Extract the [x, y] coordinate from the center of the cell holding the provided text.  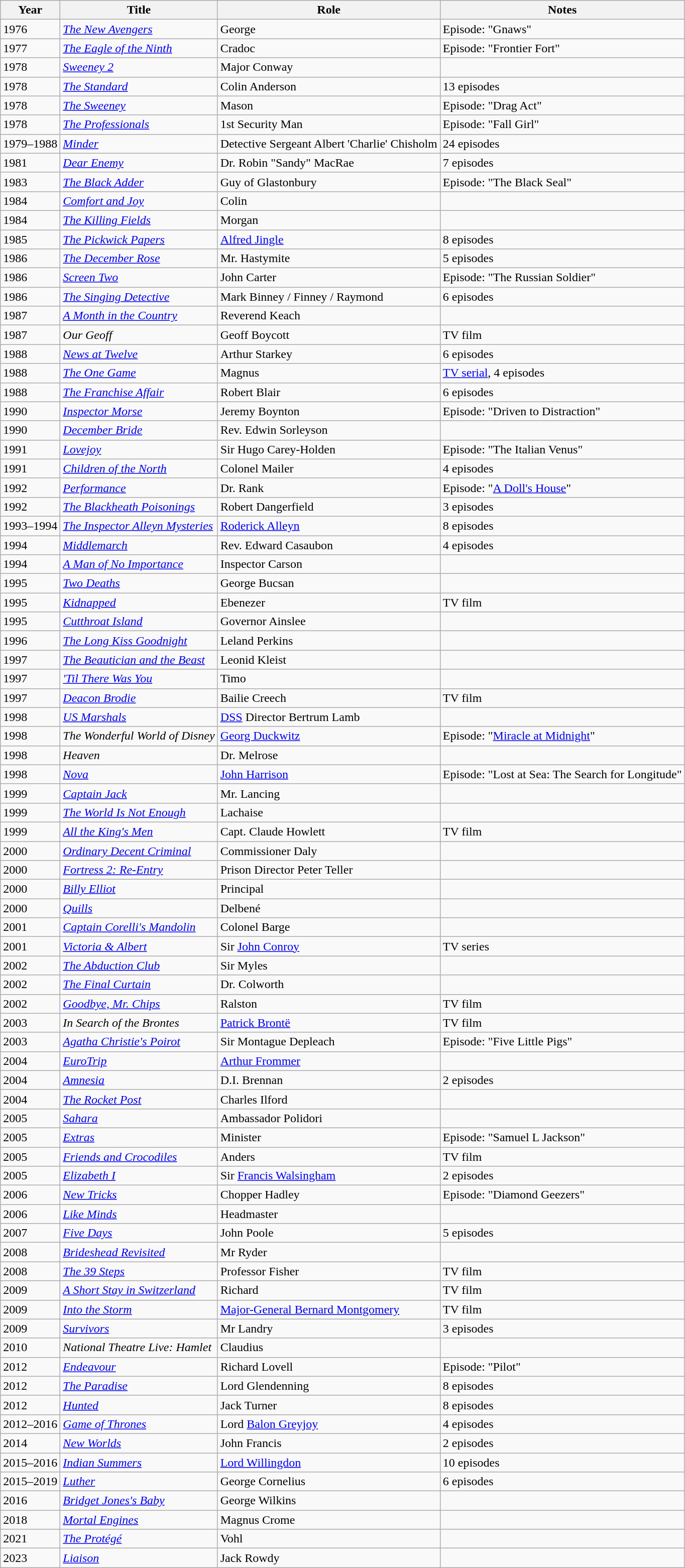
The Paradise [139, 1386]
Lovejoy [139, 449]
Mr Landry [328, 1329]
Sir Myles [328, 966]
Comfort and Joy [139, 201]
2007 [30, 1233]
Kidnapped [139, 602]
The Pickwick Papers [139, 239]
Extras [139, 1137]
Charles Ilford [328, 1099]
The Singing Detective [139, 297]
1996 [30, 641]
2010 [30, 1348]
Five Days [139, 1233]
Prison Director Peter Teller [328, 870]
Lord Glendenning [328, 1386]
Georg Duckwitz [328, 736]
News at Twelve [139, 354]
Bailie Creech [328, 698]
John Francis [328, 1443]
Elizabeth I [139, 1176]
Amnesia [139, 1080]
Episode: "Lost at Sea: The Search for Longitude" [562, 774]
Geoff Boycott [328, 335]
Year [30, 10]
The Abduction Club [139, 966]
Chopper Hadley [328, 1195]
US Marshals [139, 717]
Episode: "The Russian Soldier" [562, 278]
Guy of Glastonbury [328, 182]
Sir Montague Depleach [328, 1042]
Arthur Starkey [328, 354]
Mr Ryder [328, 1252]
Endeavour [139, 1367]
Episode: "Frontier Fort" [562, 48]
The 39 Steps [139, 1271]
A Month in the Country [139, 316]
George Cornelius [328, 1482]
New Tricks [139, 1195]
Title [139, 10]
Sweeney 2 [139, 67]
Fortress 2: Re-Entry [139, 870]
Rev. Edward Casaubon [328, 545]
Episode: "Diamond Geezers" [562, 1195]
Colin [328, 201]
Screen Two [139, 278]
Vohl [328, 1539]
24 episodes [562, 144]
1993–1994 [30, 526]
2012–2016 [30, 1424]
'Til There Was You [139, 679]
Minister [328, 1137]
Billy Elliot [139, 889]
Richard [328, 1290]
The Sweeney [139, 105]
The World Is Not Enough [139, 812]
2023 [30, 1558]
Ambassador Polidori [328, 1118]
The Protégé [139, 1539]
Deacon Brodie [139, 698]
Lachaise [328, 812]
Mortal Engines [139, 1520]
Leonid Kleist [328, 660]
TV serial, 4 episodes [562, 373]
1981 [30, 163]
The December Rose [139, 259]
Episode: "The Black Seal" [562, 182]
Episode: "Driven to Distraction" [562, 411]
Principal [328, 889]
7 episodes [562, 163]
Rev. Edwin Sorleyson [328, 430]
George [328, 29]
Episode: "Pilot" [562, 1367]
December Bride [139, 430]
Mr. Lancing [328, 793]
Luther [139, 1482]
Robert Dangerfield [328, 507]
Episode: "Drag Act" [562, 105]
Cutthroat Island [139, 622]
Capt. Claude Howlett [328, 831]
Alfred Jingle [328, 239]
Lord Balon Greyjoy [328, 1424]
Nova [139, 774]
The Killing Fields [139, 220]
Survivors [139, 1329]
Episode: "A Doll's House" [562, 488]
Friends and Crocodiles [139, 1156]
The Franchise Affair [139, 392]
Episode: "Samuel L Jackson" [562, 1137]
Minder [139, 144]
Colonel Mailer [328, 468]
Episode: "Fall Girl" [562, 125]
A Short Stay in Switzerland [139, 1290]
Headmaster [328, 1214]
Notes [562, 10]
Richard Lovell [328, 1367]
10 episodes [562, 1463]
Reverend Keach [328, 316]
2018 [30, 1520]
Arthur Frommer [328, 1061]
Game of Thrones [139, 1424]
National Theatre Live: Hamlet [139, 1348]
Indian Summers [139, 1463]
Performance [139, 488]
Major-General Bernard Montgomery [328, 1309]
Colin Anderson [328, 86]
John Harrison [328, 774]
1st Security Man [328, 125]
2014 [30, 1443]
The Beautician and the Beast [139, 660]
Our Geoff [139, 335]
The Final Curtain [139, 985]
Colonel Barge [328, 927]
Magnus Crome [328, 1520]
Mark Binney / Finney / Raymond [328, 297]
Sir John Conroy [328, 946]
The New Avengers [139, 29]
Captain Jack [139, 793]
Hunted [139, 1405]
1985 [30, 239]
Goodbye, Mr. Chips [139, 1004]
Like Minds [139, 1214]
George Bucsan [328, 583]
Liaison [139, 1558]
EuroTrip [139, 1061]
Dr. Melrose [328, 755]
Inspector Morse [139, 411]
D.I. Brennan [328, 1080]
Two Deaths [139, 583]
Detective Sergeant Albert 'Charlie' Chisholm [328, 144]
Episode: "Gnaws" [562, 29]
John Carter [328, 278]
Ebenezer [328, 602]
DSS Director Bertrum Lamb [328, 717]
Jack Rowdy [328, 1558]
The One Game [139, 373]
Heaven [139, 755]
The Wonderful World of Disney [139, 736]
Leland Perkins [328, 641]
The Inspector Alleyn Mysteries [139, 526]
2021 [30, 1539]
Agatha Christie's Poirot [139, 1042]
Morgan [328, 220]
Governor Ainslee [328, 622]
Ralston [328, 1004]
Dr. Robin "Sandy" MacRae [328, 163]
The Long Kiss Goodnight [139, 641]
2015–2016 [30, 1463]
Professor Fisher [328, 1271]
1977 [30, 48]
Robert Blair [328, 392]
Roderick Alleyn [328, 526]
Anders [328, 1156]
Victoria & Albert [139, 946]
Ordinary Decent Criminal [139, 851]
Cradoc [328, 48]
Brideshead Revisited [139, 1252]
Major Conway [328, 67]
Bridget Jones's Baby [139, 1501]
Children of the North [139, 468]
Commissioner Daly [328, 851]
Sir Hugo Carey-Holden [328, 449]
Into the Storm [139, 1309]
George Wilkins [328, 1501]
Lord Willingdon [328, 1463]
New Worlds [139, 1443]
2015–2019 [30, 1482]
Mr. Hastymite [328, 259]
Claudius [328, 1348]
1976 [30, 29]
Dr. Rank [328, 488]
1983 [30, 182]
John Poole [328, 1233]
Mason [328, 105]
Sahara [139, 1118]
Dear Enemy [139, 163]
13 episodes [562, 86]
Jeremy Boynton [328, 411]
1979–1988 [30, 144]
The Eagle of the Ninth [139, 48]
Episode: "The Italian Venus" [562, 449]
Magnus [328, 373]
Inspector Carson [328, 564]
Jack Turner [328, 1405]
Quills [139, 908]
2016 [30, 1501]
TV series [562, 946]
The Professionals [139, 125]
Role [328, 10]
Timo [328, 679]
The Black Adder [139, 182]
Episode: "Five Little Pigs" [562, 1042]
Middlemarch [139, 545]
Delbené [328, 908]
The Blackheath Poisonings [139, 507]
Episode: "Miracle at Midnight" [562, 736]
The Standard [139, 86]
A Man of No Importance [139, 564]
Patrick Brontë [328, 1023]
The Rocket Post [139, 1099]
In Search of the Brontes [139, 1023]
Captain Corelli's Mandolin [139, 927]
Dr. Colworth [328, 985]
All the King's Men [139, 831]
Sir Francis Walsingham [328, 1176]
